Detect which cell encompasses the target text, then output its [x, y] center coordinate. 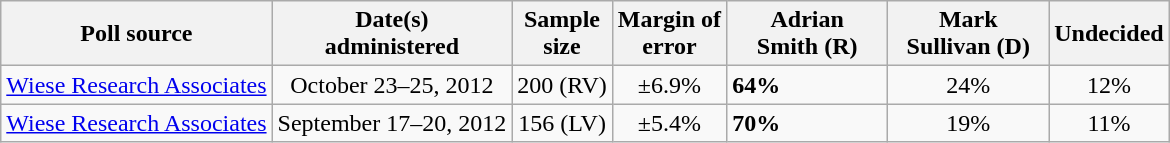
200 (RV) [562, 85]
24% [968, 85]
AdrianSmith (R) [808, 34]
September 17–20, 2012 [392, 123]
±5.4% [669, 123]
19% [968, 123]
±6.9% [669, 85]
156 (LV) [562, 123]
Date(s)administered [392, 34]
October 23–25, 2012 [392, 85]
MarkSullivan (D) [968, 34]
Undecided [1109, 34]
Samplesize [562, 34]
11% [1109, 123]
64% [808, 85]
70% [808, 123]
Poll source [136, 34]
12% [1109, 85]
Margin of error [669, 34]
